Return (x, y) of the center of cell containing provided text 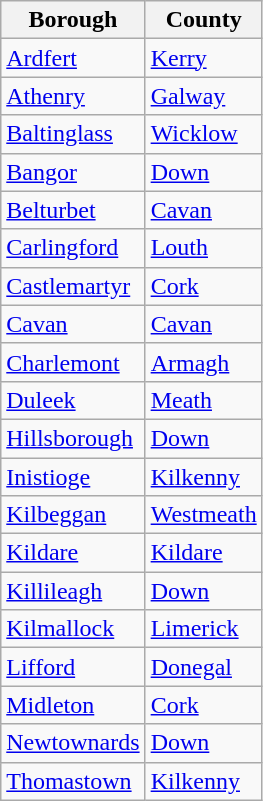
Westmeath (204, 515)
Athenry (73, 96)
Midleton (73, 705)
Castlemartyr (73, 286)
Ardfert (73, 58)
Kilbeggan (73, 515)
Armagh (204, 362)
Killileagh (73, 591)
Inistioge (73, 477)
Duleek (73, 400)
Galway (204, 96)
Meath (204, 400)
Baltinglass (73, 134)
Limerick (204, 629)
Lifford (73, 667)
Hillsborough (73, 438)
Carlingford (73, 248)
Donegal (204, 667)
Kilmallock (73, 629)
Belturbet (73, 210)
County (204, 20)
Thomastown (73, 781)
Kerry (204, 58)
Louth (204, 248)
Newtownards (73, 743)
Borough (73, 20)
Bangor (73, 172)
Wicklow (204, 134)
Charlemont (73, 362)
